Scan for the cell matching the given text and deliver its (x, y) coordinate at center. 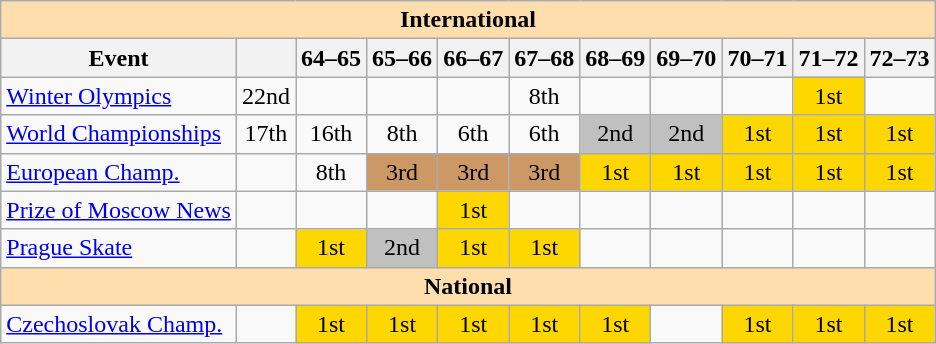
National (468, 286)
World Championships (119, 134)
68–69 (616, 58)
Winter Olympics (119, 96)
22nd (266, 96)
Prague Skate (119, 248)
17th (266, 134)
Czechoslovak Champ. (119, 324)
67–68 (544, 58)
Prize of Moscow News (119, 210)
64–65 (332, 58)
Event (119, 58)
72–73 (900, 58)
66–67 (474, 58)
16th (332, 134)
69–70 (686, 58)
International (468, 20)
70–71 (758, 58)
European Champ. (119, 172)
71–72 (828, 58)
65–66 (402, 58)
